Locate the cell with the specified text and output its (X, Y) center coordinate. 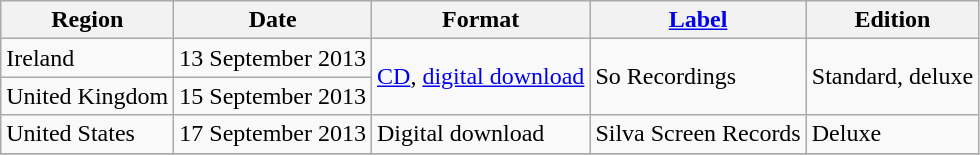
Date (273, 20)
Deluxe (892, 134)
Label (698, 20)
Ireland (88, 58)
13 September 2013 (273, 58)
Digital download (481, 134)
Region (88, 20)
United States (88, 134)
CD, digital download (481, 77)
Format (481, 20)
Edition (892, 20)
Standard, deluxe (892, 77)
Silva Screen Records (698, 134)
So Recordings (698, 77)
15 September 2013 (273, 96)
United Kingdom (88, 96)
17 September 2013 (273, 134)
